Extract the [X, Y] coordinate from the center of the cell holding the provided text.  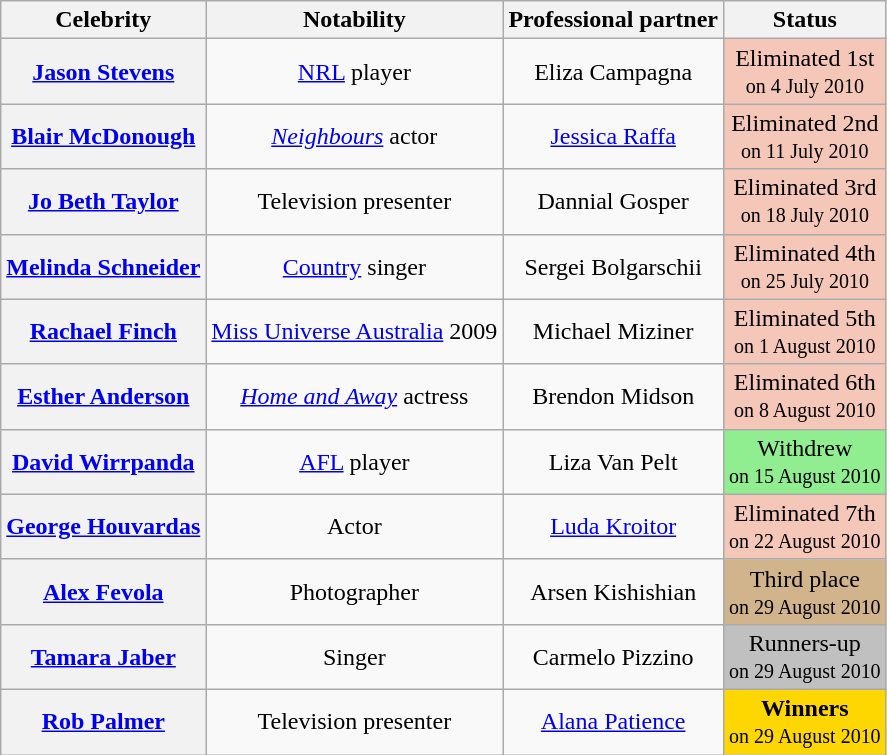
Withdrewon 15 August 2010 [804, 462]
AFL player [354, 462]
Jo Beth Taylor [104, 202]
Actor [354, 526]
Luda Kroitor [614, 526]
NRL player [354, 72]
Country singer [354, 266]
Eliminated 1ston 4 July 2010 [804, 72]
Miss Universe Australia 2009 [354, 332]
David Wirrpanda [104, 462]
Carmelo Pizzino [614, 656]
Professional partner [614, 20]
Blair McDonough [104, 136]
Notability [354, 20]
Winnerson 29 August 2010 [804, 722]
George Houvardas [104, 526]
Rachael Finch [104, 332]
Status [804, 20]
Runners-upon 29 August 2010 [804, 656]
Tamara Jaber [104, 656]
Esther Anderson [104, 396]
Photographer [354, 592]
Celebrity [104, 20]
Dannial Gosper [614, 202]
Eliminated 3rdon 18 July 2010 [804, 202]
Arsen Kishishian [614, 592]
Eliza Campagna [614, 72]
Brendon Midson [614, 396]
Alex Fevola [104, 592]
Jessica Raffa [614, 136]
Eliminated 6thon 8 August 2010 [804, 396]
Liza Van Pelt [614, 462]
Sergei Bolgarschii [614, 266]
Eliminated 7thon 22 August 2010 [804, 526]
Jason Stevens [104, 72]
Eliminated 2ndon 11 July 2010 [804, 136]
Eliminated 5thon 1 August 2010 [804, 332]
Alana Patience [614, 722]
Neighbours actor [354, 136]
Michael Miziner [614, 332]
Third placeon 29 August 2010 [804, 592]
Eliminated 4thon 25 July 2010 [804, 266]
Singer [354, 656]
Melinda Schneider [104, 266]
Rob Palmer [104, 722]
Home and Away actress [354, 396]
